Scan for the cell matching the given text and deliver its (X, Y) coordinate at center. 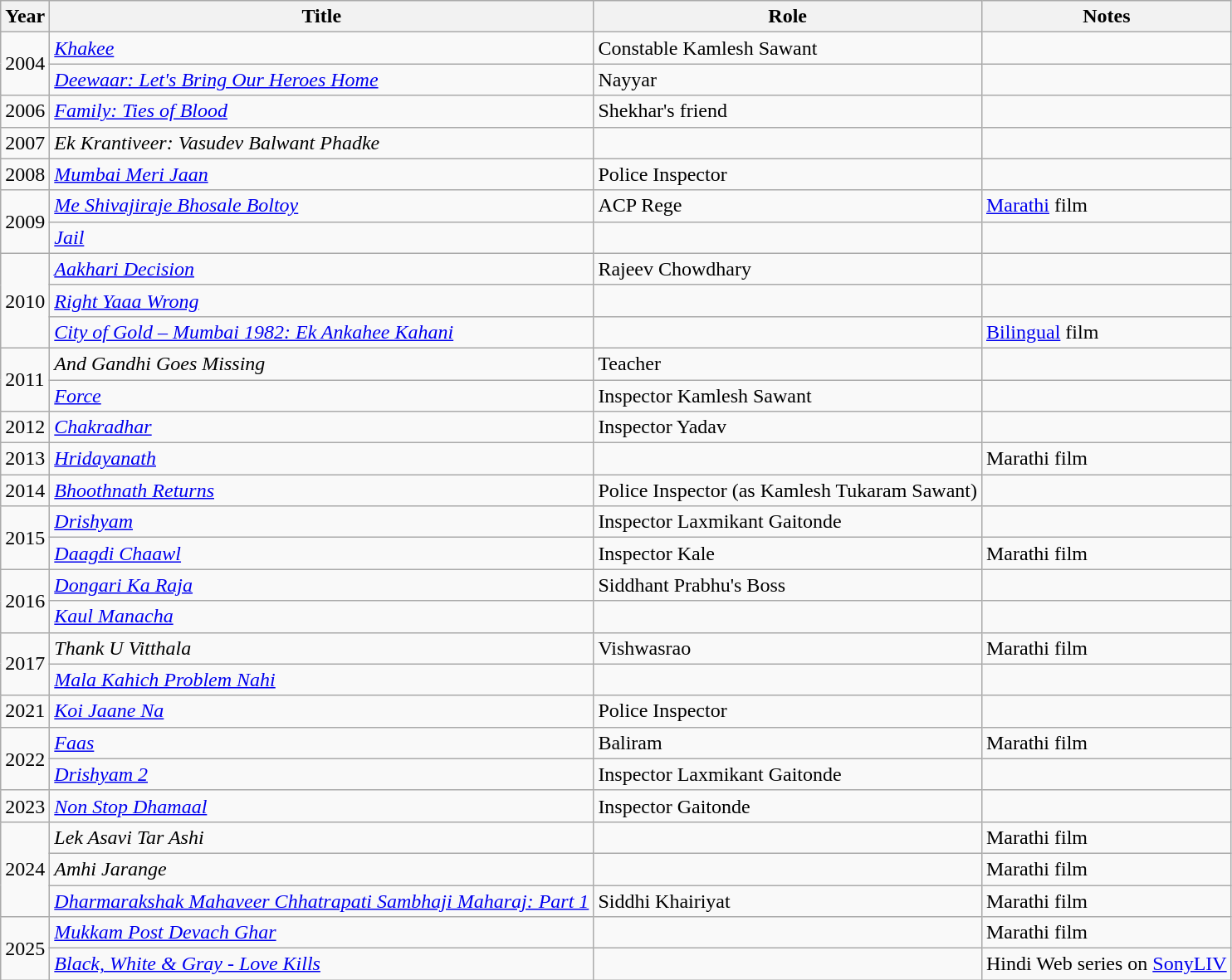
2025 (25, 948)
2021 (25, 711)
City of Gold – Mumbai 1982: Ek Ankahee Kahani (322, 332)
Dongari Ka Raja (322, 585)
Hridayanath (322, 459)
Shekhar's friend (788, 111)
Black, White & Gray - Love Kills (322, 964)
Force (322, 396)
2011 (25, 379)
2013 (25, 459)
Mala Kahich Problem Nahi (322, 680)
Koi Jaane Na (322, 711)
2006 (25, 111)
Nayyar (788, 80)
Siddhant Prabhu's Boss (788, 585)
2022 (25, 758)
Thank U Vitthala (322, 648)
Kaul Manacha (322, 617)
Siddhi Khairiyat (788, 900)
2017 (25, 664)
Mumbai Meri Jaan (322, 174)
Aakhari Decision (322, 269)
2004 (25, 64)
Ek Krantiveer: Vasudev Balwant Phadke (322, 143)
2012 (25, 427)
2015 (25, 538)
Jail (322, 237)
Drishyam (322, 522)
Inspector Gaitonde (788, 806)
2016 (25, 601)
2014 (25, 490)
2007 (25, 143)
2009 (25, 222)
Hindi Web series on SonyLIV (1106, 964)
2010 (25, 300)
Baliram (788, 743)
Me Shivajiraje Bhosale Boltoy (322, 206)
Bhoothnath Returns (322, 490)
Bilingual film (1106, 332)
Dharmarakshak Mahaveer Chhatrapati Sambhaji Maharaj: Part 1 (322, 900)
Amhi Jarange (322, 869)
Faas (322, 743)
And Gandhi Goes Missing (322, 363)
Police Inspector (as Kamlesh Tukaram Sawant) (788, 490)
Constable Kamlesh Sawant (788, 48)
Notes (1106, 17)
2024 (25, 869)
Drishyam 2 (322, 774)
Non Stop Dhamaal (322, 806)
Family: Ties of Blood (322, 111)
Inspector Kamlesh Sawant (788, 396)
Year (25, 17)
Rajeev Chowdhary (788, 269)
Inspector Yadav (788, 427)
Title (322, 17)
Lek Asavi Tar Ashi (322, 837)
Role (788, 17)
Vishwasrao (788, 648)
Chakradhar (322, 427)
Mukkam Post Devach Ghar (322, 933)
Inspector Kale (788, 553)
Deewaar: Let's Bring Our Heroes Home (322, 80)
ACP Rege (788, 206)
Right Yaaa Wrong (322, 300)
2023 (25, 806)
2008 (25, 174)
Daagdi Chaawl (322, 553)
Teacher (788, 363)
Khakee (322, 48)
